Provide the (X, Y) coordinate of the cell's center where the given text is located.  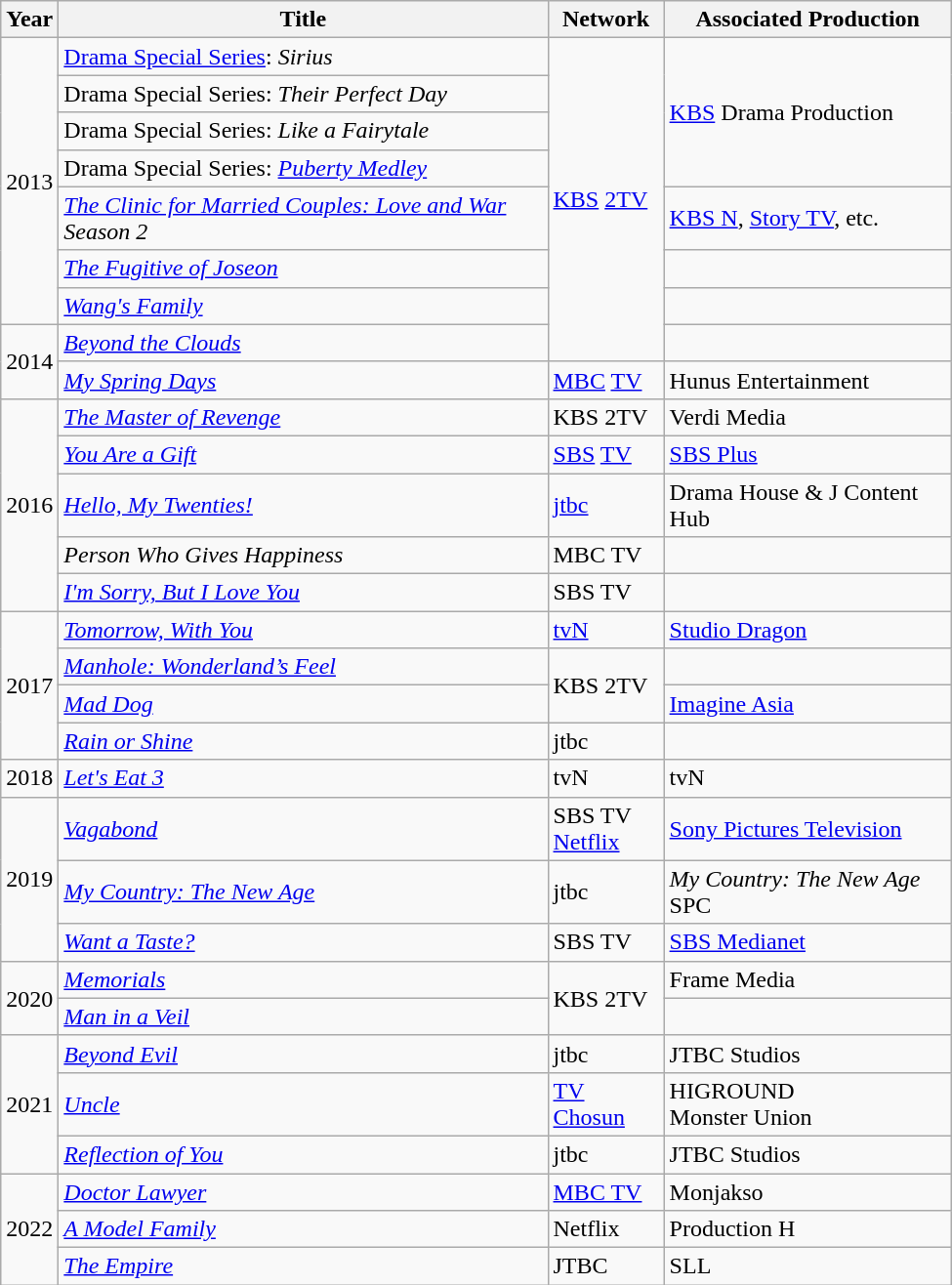
Year (29, 20)
Manhole: Wonderland’s Feel (303, 667)
You Are a Gift (303, 454)
Reflection of You (303, 1154)
Vagabond (303, 828)
KBS Drama Production (807, 112)
Production H (807, 1229)
Let's Eat 3 (303, 778)
2020 (29, 998)
Want a Taste? (303, 942)
TV Chosun (605, 1103)
2021 (29, 1103)
Associated Production (807, 20)
Rain or Shine (303, 741)
Memorials (303, 979)
Uncle (303, 1103)
Drama House & J Content Hub (807, 504)
My Spring Days (303, 380)
2014 (29, 361)
2022 (29, 1229)
Sony Pictures Television (807, 828)
Hello, My Twenties! (303, 504)
SBS TVNetflix (605, 828)
Doctor Lawyer (303, 1192)
2013 (29, 182)
SLL (807, 1266)
JTBC (605, 1266)
Frame Media (807, 979)
The Master of Revenge (303, 417)
Drama Special Series: Their Perfect Day (303, 94)
Imagine Asia (807, 704)
I'm Sorry, But I Love You (303, 593)
My Country: The New Age (303, 892)
2016 (29, 504)
Tomorrow, With You (303, 630)
My Country: The New Age SPC (807, 892)
The Fugitive of Joseon (303, 269)
A Model Family (303, 1229)
Netflix (605, 1229)
HIGROUNDMonster Union (807, 1103)
SBS Plus (807, 454)
Drama Special Series: Puberty Medley (303, 168)
Drama Special Series: Sirius (303, 57)
Studio Dragon (807, 630)
Person Who Gives Happiness (303, 556)
Hunus Entertainment (807, 380)
2017 (29, 685)
Beyond Evil (303, 1054)
Title (303, 20)
Wang's Family (303, 306)
Network (605, 20)
2018 (29, 778)
Beyond the Clouds (303, 343)
The Empire (303, 1266)
Man in a Veil (303, 1016)
SBS Medianet (807, 942)
Mad Dog (303, 704)
KBS N, Story TV, etc. (807, 219)
Monjakso (807, 1192)
Drama Special Series: Like a Fairytale (303, 131)
2019 (29, 879)
The Clinic for Married Couples: Love and War Season 2 (303, 219)
Verdi Media (807, 417)
